Search for the cell housing the specified text and yield its (X, Y) center coordinate. 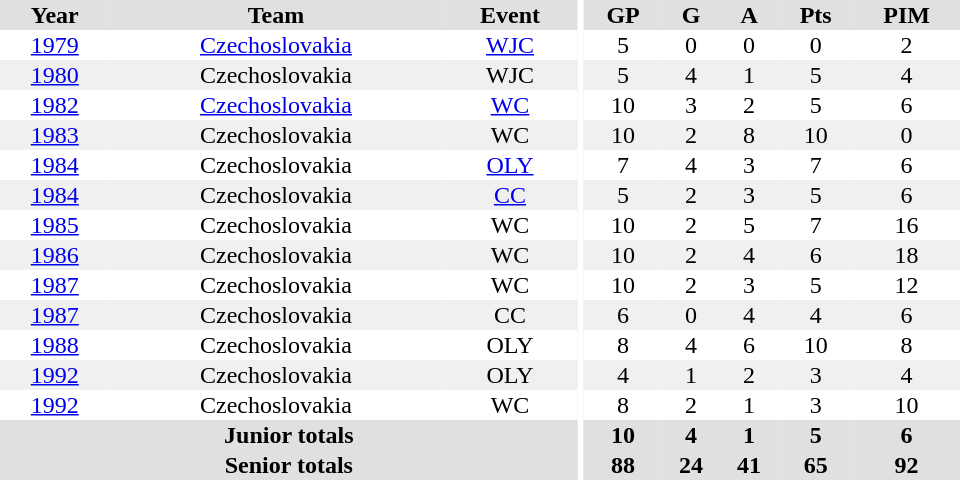
GP (623, 15)
A (749, 15)
88 (623, 465)
Junior totals (289, 435)
92 (906, 465)
1979 (55, 45)
Event (510, 15)
1985 (55, 225)
1986 (55, 255)
Pts (816, 15)
24 (691, 465)
Senior totals (289, 465)
18 (906, 255)
16 (906, 225)
PIM (906, 15)
12 (906, 285)
41 (749, 465)
1983 (55, 135)
G (691, 15)
Team (276, 15)
1980 (55, 75)
1982 (55, 105)
1988 (55, 345)
65 (816, 465)
Year (55, 15)
